From the cell containing the given text, extract its center point as (X, Y) coordinate. 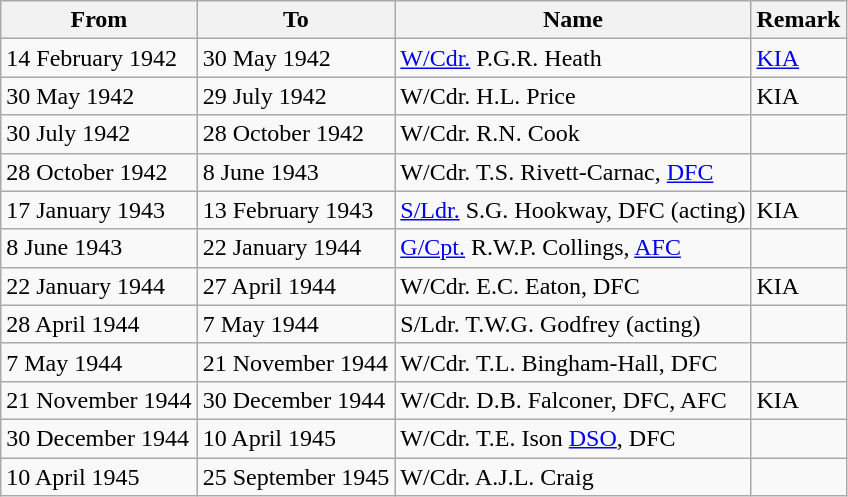
28 April 1944 (99, 324)
17 January 1943 (99, 210)
S/Ldr. S.G. Hookway, DFC (acting) (573, 210)
W/Cdr. D.B. Falconer, DFC, AFC (573, 400)
W/Cdr. T.E. Ison DSO, DFC (573, 438)
27 April 1944 (296, 286)
S/Ldr. T.W.G. Godfrey (acting) (573, 324)
29 July 1942 (296, 96)
W/Cdr. P.G.R. Heath (573, 58)
Remark (798, 20)
25 September 1945 (296, 477)
W/Cdr. A.J.L. Craig (573, 477)
W/Cdr. T.S. Rivett-Carnac, DFC (573, 172)
W/Cdr. T.L. Bingham-Hall, DFC (573, 362)
From (99, 20)
30 July 1942 (99, 134)
G/Cpt. R.W.P. Collings, AFC (573, 248)
W/Cdr. H.L. Price (573, 96)
Name (573, 20)
W/Cdr. E.C. Eaton, DFC (573, 286)
To (296, 20)
14 February 1942 (99, 58)
13 February 1943 (296, 210)
W/Cdr. R.N. Cook (573, 134)
